Find where the given text appears and provide that cell's center as (x, y) coordinate. 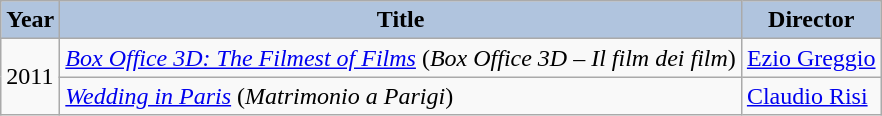
Wedding in Paris (Matrimonio a Parigi) (401, 96)
2011 (30, 77)
Ezio Greggio (811, 58)
Title (401, 20)
Claudio Risi (811, 96)
Box Office 3D: The Filmest of Films (Box Office 3D – Il film dei film) (401, 58)
Year (30, 20)
Director (811, 20)
